Determine the [x, y] coordinate at the center of the cell enclosing the given text.  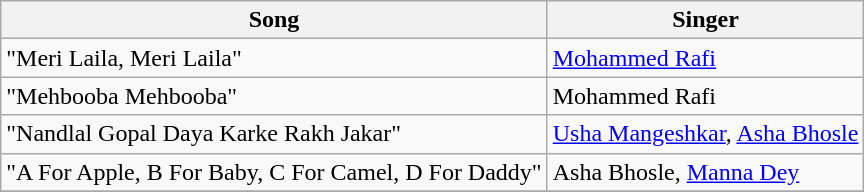
"Mehbooba Mehbooba" [274, 96]
Singer [706, 20]
"Nandlal Gopal Daya Karke Rakh Jakar" [274, 134]
"Meri Laila, Meri Laila" [274, 58]
Asha Bhosle, Manna Dey [706, 172]
Song [274, 20]
Usha Mangeshkar, Asha Bhosle [706, 134]
"A For Apple, B For Baby, C For Camel, D For Daddy" [274, 172]
